Detect which cell encompasses the target text, then output its [X, Y] center coordinate. 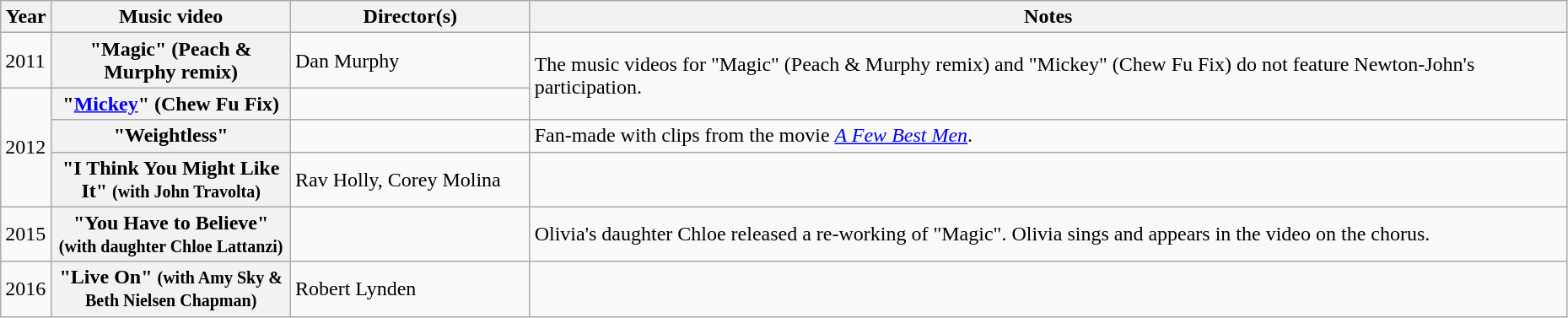
Robert Lynden [410, 288]
"Live On" (with Amy Sky & Beth Nielsen Chapman) [171, 288]
Music video [171, 17]
"You Have to Believe" (with daughter Chloe Lattanzi) [171, 234]
Fan-made with clips from the movie A Few Best Men. [1048, 136]
"Mickey" (Chew Fu Fix) [171, 104]
Dan Murphy [410, 61]
Rav Holly, Corey Molina [410, 179]
Director(s) [410, 17]
2011 [26, 61]
2015 [26, 234]
Year [26, 17]
"Magic" (Peach & Murphy remix) [171, 61]
"Weightless" [171, 136]
2012 [26, 147]
Notes [1048, 17]
"I Think You Might Like It" (with John Travolta) [171, 179]
Olivia's daughter Chloe released a re-working of "Magic". Olivia sings and appears in the video on the chorus. [1048, 234]
The music videos for "Magic" (Peach & Murphy remix) and "Mickey" (Chew Fu Fix) do not feature Newton-John's participation. [1048, 76]
2016 [26, 288]
